Find where the given text appears and provide that cell's center as (X, Y) coordinate. 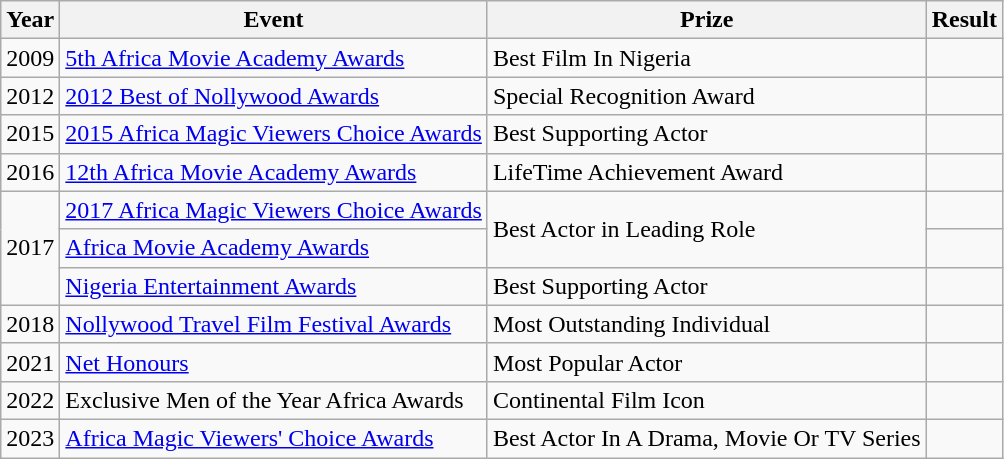
5th Africa Movie Academy Awards (274, 58)
2017 Africa Magic Viewers Choice Awards (274, 210)
Prize (706, 20)
Net Honours (274, 362)
2017 (30, 248)
Exclusive Men of the Year Africa Awards (274, 400)
Nigeria Entertainment Awards (274, 286)
Most Outstanding Individual (706, 324)
Nollywood Travel Film Festival Awards (274, 324)
2015 (30, 134)
2016 (30, 172)
12th Africa Movie Academy Awards (274, 172)
2022 (30, 400)
Most Popular Actor (706, 362)
Result (964, 20)
2015 Africa Magic Viewers Choice Awards (274, 134)
2018 (30, 324)
2021 (30, 362)
Continental Film Icon (706, 400)
2012 (30, 96)
Africa Magic Viewers' Choice Awards (274, 438)
2009 (30, 58)
Best Film In Nigeria (706, 58)
Event (274, 20)
LifeTime Achievement Award (706, 172)
Year (30, 20)
2012 Best of Nollywood Awards (274, 96)
Best Actor in Leading Role (706, 229)
Best Actor In A Drama, Movie Or TV Series (706, 438)
Special Recognition Award (706, 96)
2023 (30, 438)
Africa Movie Academy Awards (274, 248)
